Identify which cell holds the provided text, then report its [X, Y] central coordinate. 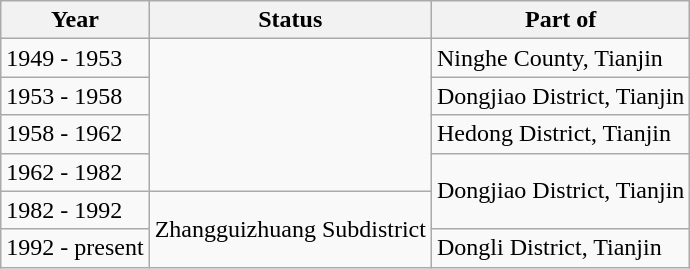
Dongli District, Tianjin [560, 248]
Status [290, 20]
1949 - 1953 [75, 58]
1992 - present [75, 248]
1958 - 1962 [75, 134]
Hedong District, Tianjin [560, 134]
1962 - 1982 [75, 172]
1953 - 1958 [75, 96]
Ninghe County, Tianjin [560, 58]
1982 - 1992 [75, 210]
Part of [560, 20]
Year [75, 20]
Zhangguizhuang Subdistrict [290, 229]
